Provide the (X, Y) coordinate of the cell's center where the given text is located.  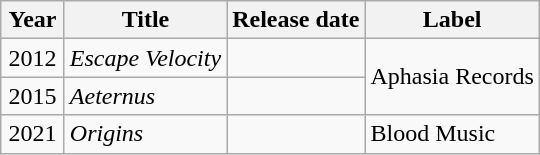
Label (452, 20)
2015 (33, 96)
Aeternus (145, 96)
Aphasia Records (452, 77)
Year (33, 20)
Origins (145, 134)
Blood Music (452, 134)
Release date (296, 20)
2012 (33, 58)
Escape Velocity (145, 58)
Title (145, 20)
2021 (33, 134)
